Pinpoint the cell where the given text exists, returning its (x, y) midpoint coordinate. 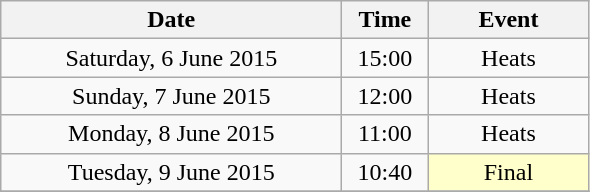
Monday, 8 June 2015 (172, 134)
Time (385, 20)
Tuesday, 9 June 2015 (172, 172)
11:00 (385, 134)
12:00 (385, 96)
15:00 (385, 58)
Final (508, 172)
Saturday, 6 June 2015 (172, 58)
10:40 (385, 172)
Event (508, 20)
Date (172, 20)
Sunday, 7 June 2015 (172, 96)
